Identify which cell holds the provided text, then report its [X, Y] central coordinate. 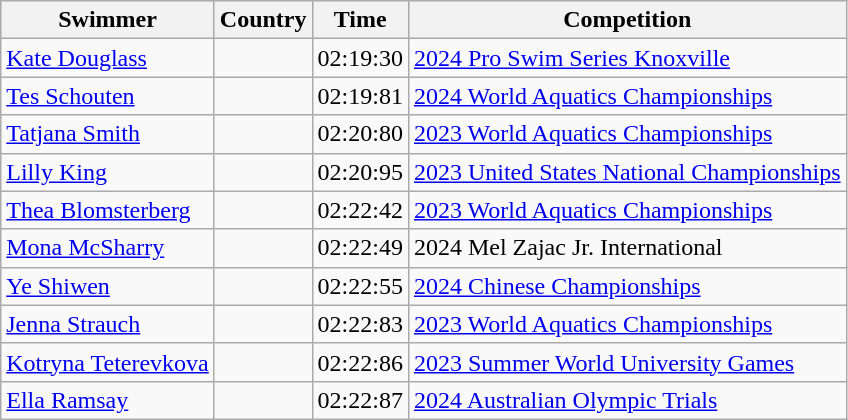
Kotryna Teterevkova [108, 362]
02:22:55 [360, 286]
02:20:80 [360, 134]
Ye Shiwen [108, 286]
Tatjana Smith [108, 134]
Tes Schouten [108, 96]
02:22:87 [360, 400]
Lilly King [108, 172]
Thea Blomsterberg [108, 210]
2024 World Aquatics Championships [627, 96]
2024 Chinese Championships [627, 286]
Ella Ramsay [108, 400]
02:22:42 [360, 210]
Competition [627, 20]
Kate Douglass [108, 58]
02:22:83 [360, 324]
2024 Mel Zajac Jr. International [627, 248]
2023 Summer World University Games [627, 362]
Country [263, 20]
02:19:30 [360, 58]
2024 Australian Olympic Trials [627, 400]
02:22:86 [360, 362]
Jenna Strauch [108, 324]
02:20:95 [360, 172]
Swimmer [108, 20]
2023 United States National Championships [627, 172]
Time [360, 20]
Mona McSharry [108, 248]
02:22:49 [360, 248]
2024 Pro Swim Series Knoxville [627, 58]
02:19:81 [360, 96]
